Return (X, Y) of the center of cell containing provided text 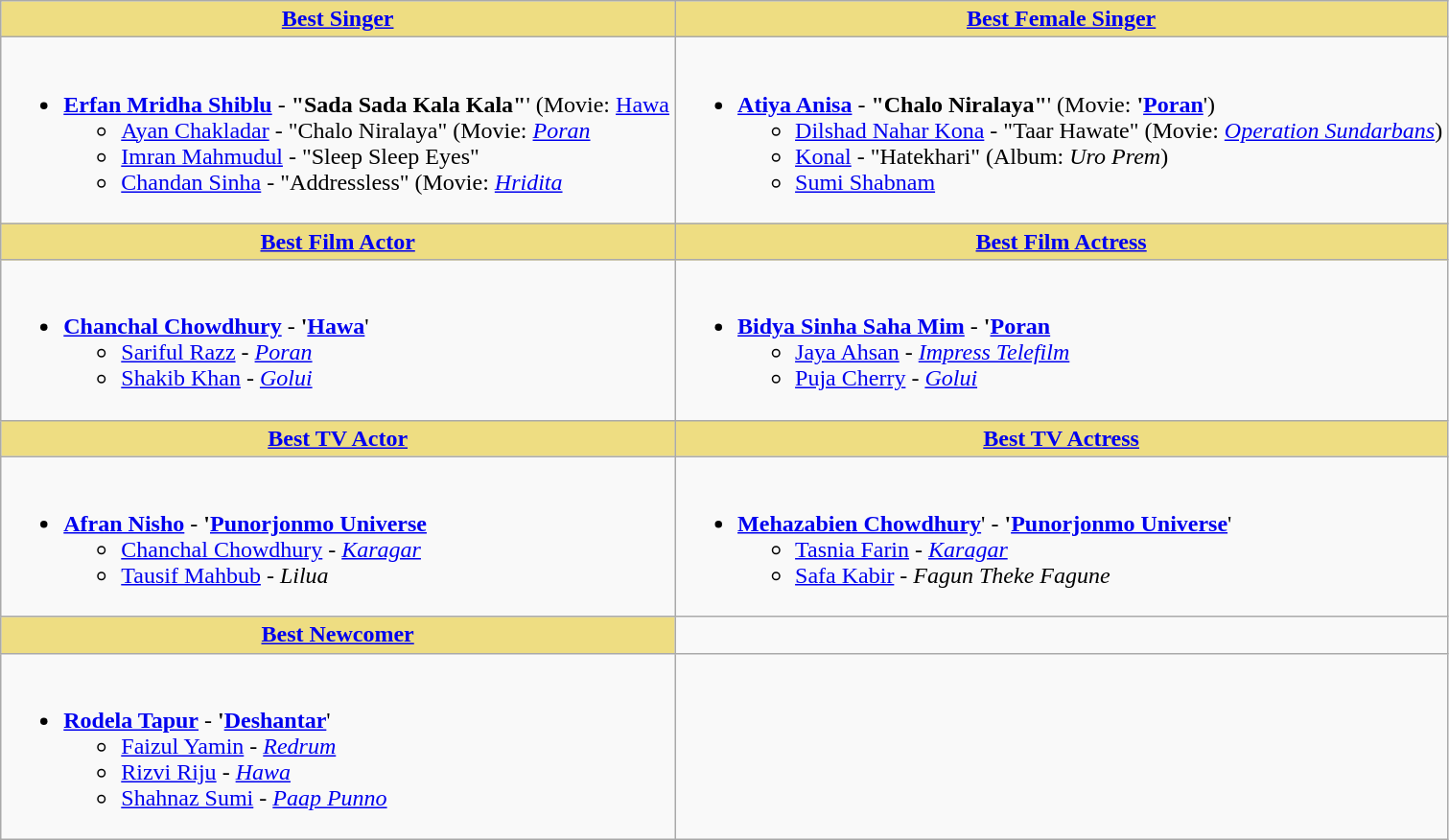
Bidya Sinha Saha Mim - 'PoranJaya Ahsan - Impress TelefilmPuja Cherry - Golui (1062, 339)
Best Female Singer (1062, 19)
Best Newcomer (338, 635)
Afran Nisho - 'Punorjonmo UniverseChanchal Chowdhury - KaragarTausif Mahbub - Lilua (338, 537)
Best TV Actor (338, 438)
Best Film Actor (338, 242)
Rodela Tapur - 'Deshantar'Faizul Yamin - RedrumRizvi Riju - HawaShahnaz Sumi - Paap Punno (338, 746)
Best TV Actress (1062, 438)
Mehazabien Chowdhury' - 'Punorjonmo Universe'Tasnia Farin - KaragarSafa Kabir - Fagun Theke Fagune (1062, 537)
Chanchal Chowdhury - 'Hawa'Sariful Razz - PoranShakib Khan - Golui (338, 339)
Best Singer (338, 19)
Best Film Actress (1062, 242)
